Return [x, y] of the center of cell containing provided text 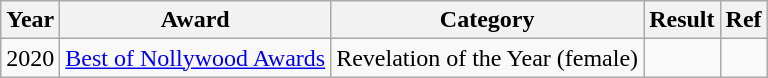
Award [196, 20]
Category [488, 20]
Best of Nollywood Awards [196, 58]
Year [30, 20]
Revelation of the Year (female) [488, 58]
Result [682, 20]
2020 [30, 58]
Ref [744, 20]
